Provide the [X, Y] coordinate of the cell's center where the given text is located.  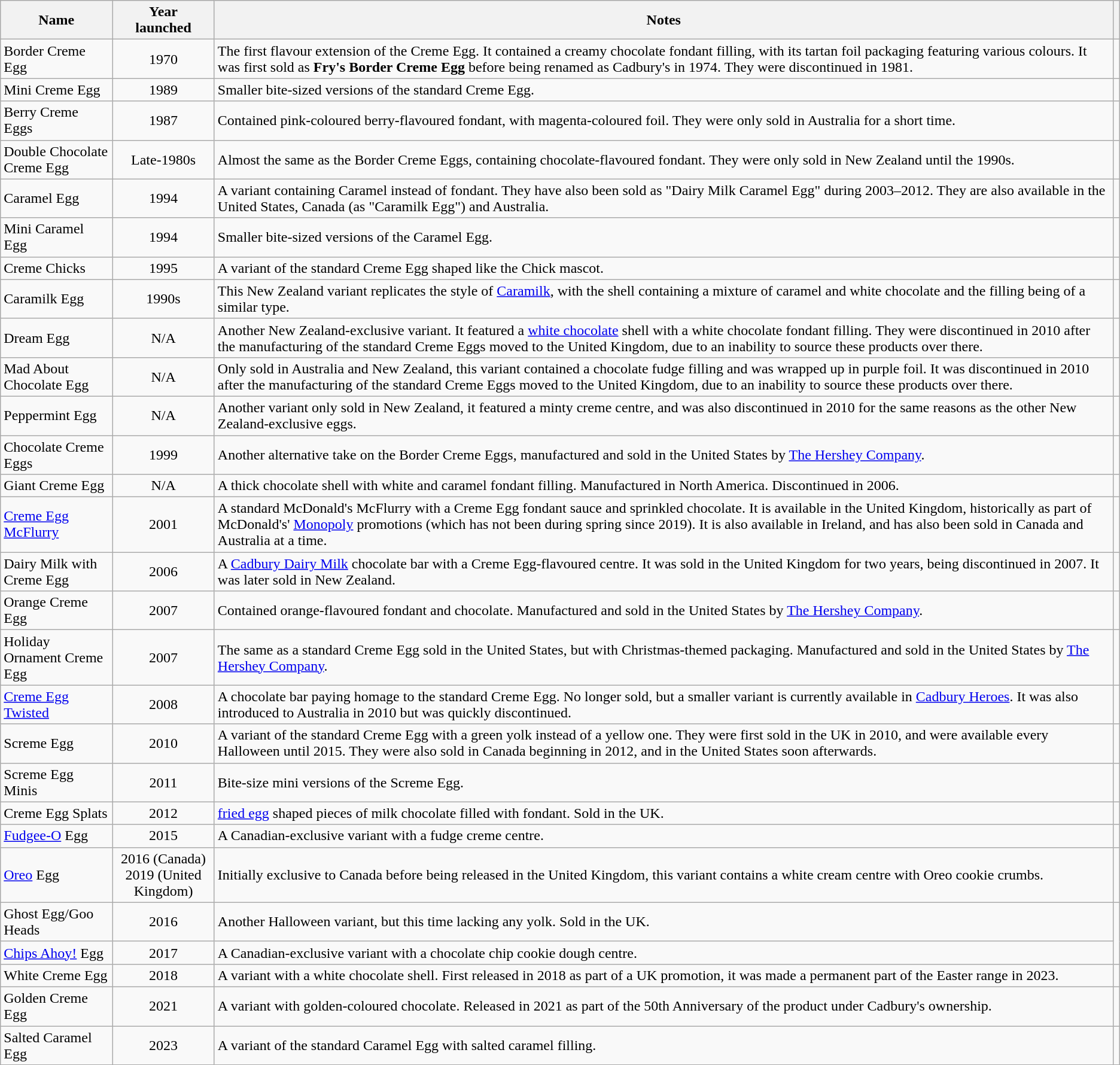
1995 [164, 268]
1990s [164, 299]
A variant of the standard Caramel Egg with salted caramel filling. [664, 1045]
Name [56, 20]
2010 [164, 743]
Border Creme Egg [56, 59]
Creme Egg Twisted [56, 705]
A Canadian-exclusive variant with a fudge creme centre. [664, 836]
Peppermint Egg [56, 415]
Screme Egg [56, 743]
Smaller bite-sized versions of the standard Creme Egg. [664, 90]
Dairy Milk with Creme Egg [56, 572]
Smaller bite-sized versions of the Caramel Egg. [664, 237]
Berry Creme Eggs [56, 121]
Creme Egg Splats [56, 813]
A variant of the standard Creme Egg shaped like the Chick mascot. [664, 268]
Creme Chicks [56, 268]
Almost the same as the Border Creme Eggs, containing chocolate-flavoured fondant. They were only sold in New Zealand until the 1990s. [664, 159]
A variant with a white chocolate shell. First released in 2018 as part of a UK promotion, it was made a permanent part of the Easter range in 2023. [664, 975]
2015 [164, 836]
Giant Creme Egg [56, 486]
2001 [164, 525]
Oreo Egg [56, 875]
Notes [664, 20]
Chocolate Creme Eggs [56, 455]
Ghost Egg/Goo Heads [56, 921]
A variant with golden-coloured chocolate. Released in 2021 as part of the 50th Anniversary of the product under Cadbury's ownership. [664, 1006]
2023 [164, 1045]
Golden Creme Egg [56, 1006]
Caramilk Egg [56, 299]
Chips Ahoy! Egg [56, 953]
2011 [164, 783]
Salted Caramel Egg [56, 1045]
1970 [164, 59]
Orange Creme Egg [56, 610]
2018 [164, 975]
Caramel Egg [56, 199]
1989 [164, 90]
1987 [164, 121]
Contained orange-flavoured fondant and chocolate. Manufactured and sold in the United States by The Hershey Company. [664, 610]
2006 [164, 572]
Initially exclusive to Canada before being released in the United Kingdom, this variant contains a white cream centre with Oreo cookie crumbs. [664, 875]
Contained pink-coloured berry-flavoured fondant, with magenta-coloured foil. They were only sold in Australia for a short time. [664, 121]
Mad About Chocolate Egg [56, 377]
2016 (Canada)2019 (United Kingdom) [164, 875]
Bite-size mini versions of the Screme Egg. [664, 783]
fried egg shaped pieces of milk chocolate filled with fondant. Sold in the UK. [664, 813]
2012 [164, 813]
Dream Egg [56, 337]
Another alternative take on the Border Creme Eggs, manufactured and sold in the United States by The Hershey Company. [664, 455]
Another Halloween variant, but this time lacking any yolk. Sold in the UK. [664, 921]
Holiday Ornament Creme Egg [56, 658]
Late-1980s [164, 159]
2017 [164, 953]
A Canadian-exclusive variant with a chocolate chip cookie dough centre. [664, 953]
Mini Creme Egg [56, 90]
Fudgee-O Egg [56, 836]
2008 [164, 705]
A thick chocolate shell with white and caramel fondant filling. Manufactured in North America. Discontinued in 2006. [664, 486]
Double Chocolate Creme Egg [56, 159]
2021 [164, 1006]
Screme Egg Minis [56, 783]
1999 [164, 455]
Mini Caramel Egg [56, 237]
Creme Egg McFlurry [56, 525]
2016 [164, 921]
White Creme Egg [56, 975]
Yearlaunched [164, 20]
